Output the (X, Y) coordinate of the center of the cell containing the given text.  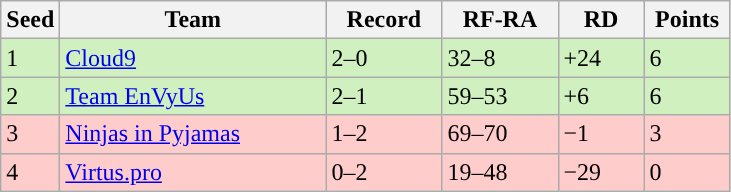
Ninjas in Pyjamas (193, 134)
0 (687, 172)
Virtus.pro (193, 172)
69–70 (500, 134)
RF-RA (500, 20)
RD (601, 20)
−29 (601, 172)
2–1 (384, 96)
2–0 (384, 58)
1 (30, 58)
Team (193, 20)
19–48 (500, 172)
1–2 (384, 134)
4 (30, 172)
+24 (601, 58)
+6 (601, 96)
Team EnVyUs (193, 96)
Points (687, 20)
32–8 (500, 58)
−1 (601, 134)
Record (384, 20)
Cloud9 (193, 58)
59–53 (500, 96)
Seed (30, 20)
2 (30, 96)
0–2 (384, 172)
